Output the [X, Y] coordinate of the center of the cell containing the given text.  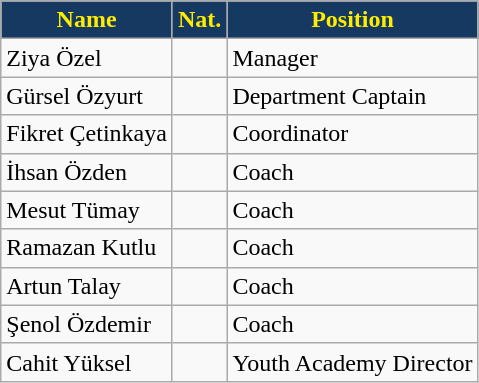
Ziya Özel [87, 58]
Mesut Tümay [87, 210]
Nat. [199, 20]
Position [352, 20]
İhsan Özden [87, 172]
Artun Talay [87, 286]
Şenol Özdemir [87, 324]
Coordinator [352, 134]
Manager [352, 58]
Fikret Çetinkaya [87, 134]
Ramazan Kutlu [87, 248]
Cahit Yüksel [87, 362]
Youth Academy Director [352, 362]
Department Captain [352, 96]
Gürsel Özyurt [87, 96]
Name [87, 20]
